Detect which cell encompasses the target text, then output its [x, y] center coordinate. 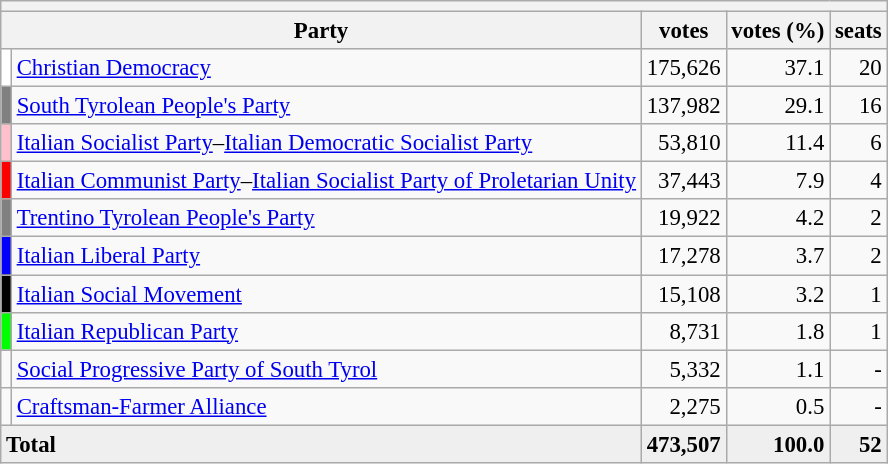
3.7 [778, 256]
37,443 [684, 181]
175,626 [684, 68]
4 [858, 181]
473,507 [684, 444]
Trentino Tyrolean People's Party [326, 219]
1.8 [778, 331]
137,982 [684, 106]
37.1 [778, 68]
4.2 [778, 219]
Social Progressive Party of South Tyrol [326, 369]
Italian Social Movement [326, 294]
Craftsman-Farmer Alliance [326, 406]
29.1 [778, 106]
Christian Democracy [326, 68]
Italian Republican Party [326, 331]
15,108 [684, 294]
Italian Socialist Party–Italian Democratic Socialist Party [326, 143]
Italian Communist Party–Italian Socialist Party of Proletarian Unity [326, 181]
seats [858, 31]
19,922 [684, 219]
3.2 [778, 294]
7.9 [778, 181]
11.4 [778, 143]
Party [322, 31]
5,332 [684, 369]
17,278 [684, 256]
52 [858, 444]
Italian Liberal Party [326, 256]
100.0 [778, 444]
53,810 [684, 143]
0.5 [778, 406]
2,275 [684, 406]
6 [858, 143]
South Tyrolean People's Party [326, 106]
20 [858, 68]
votes (%) [778, 31]
Total [322, 444]
16 [858, 106]
8,731 [684, 331]
votes [684, 31]
1.1 [778, 369]
